Identify which cell holds the provided text, then report its (x, y) central coordinate. 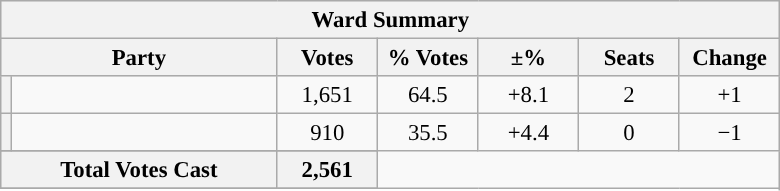
+8.1 (528, 95)
2,561 (328, 170)
% Votes (428, 58)
Party (139, 58)
1,651 (328, 95)
Change (730, 58)
Votes (328, 58)
Ward Summary (390, 20)
−1 (730, 133)
+1 (730, 95)
±% (528, 58)
+4.4 (528, 133)
0 (630, 133)
910 (328, 133)
2 (630, 95)
Seats (630, 58)
Total Votes Cast (139, 170)
64.5 (428, 95)
35.5 (428, 133)
